Return the [X, Y] coordinate for the center point of the cell that contains the specified text.  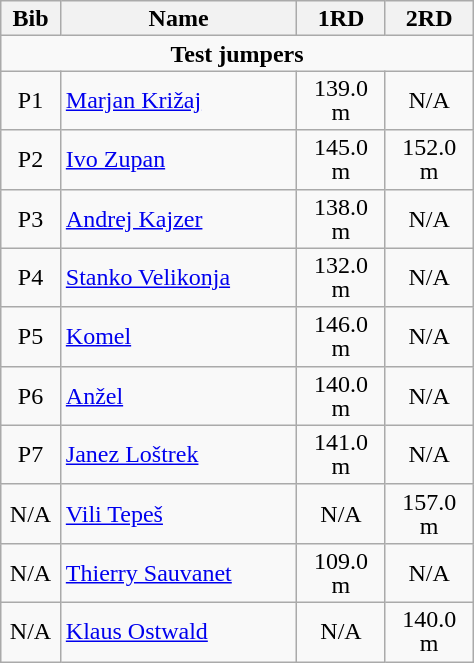
Ivo Zupan [178, 160]
138.0 m [341, 218]
2RD [429, 18]
P7 [31, 454]
Vili Tepeš [178, 514]
P5 [31, 336]
146.0 m [341, 336]
Bib [31, 18]
P1 [31, 100]
P4 [31, 278]
145.0 m [341, 160]
139.0 m [341, 100]
Klaus Ostwald [178, 632]
Name [178, 18]
141.0 m [341, 454]
1RD [341, 18]
132.0 m [341, 278]
Marjan Križaj [178, 100]
P2 [31, 160]
P3 [31, 218]
Janez Loštrek [178, 454]
Anžel [178, 396]
Stanko Velikonja [178, 278]
Andrej Kajzer [178, 218]
P6 [31, 396]
Komel [178, 336]
157.0 m [429, 514]
Test jumpers [237, 54]
Thierry Sauvanet [178, 572]
109.0 m [341, 572]
152.0 m [429, 160]
